Pinpoint the cell where the given text exists, returning its [X, Y] midpoint coordinate. 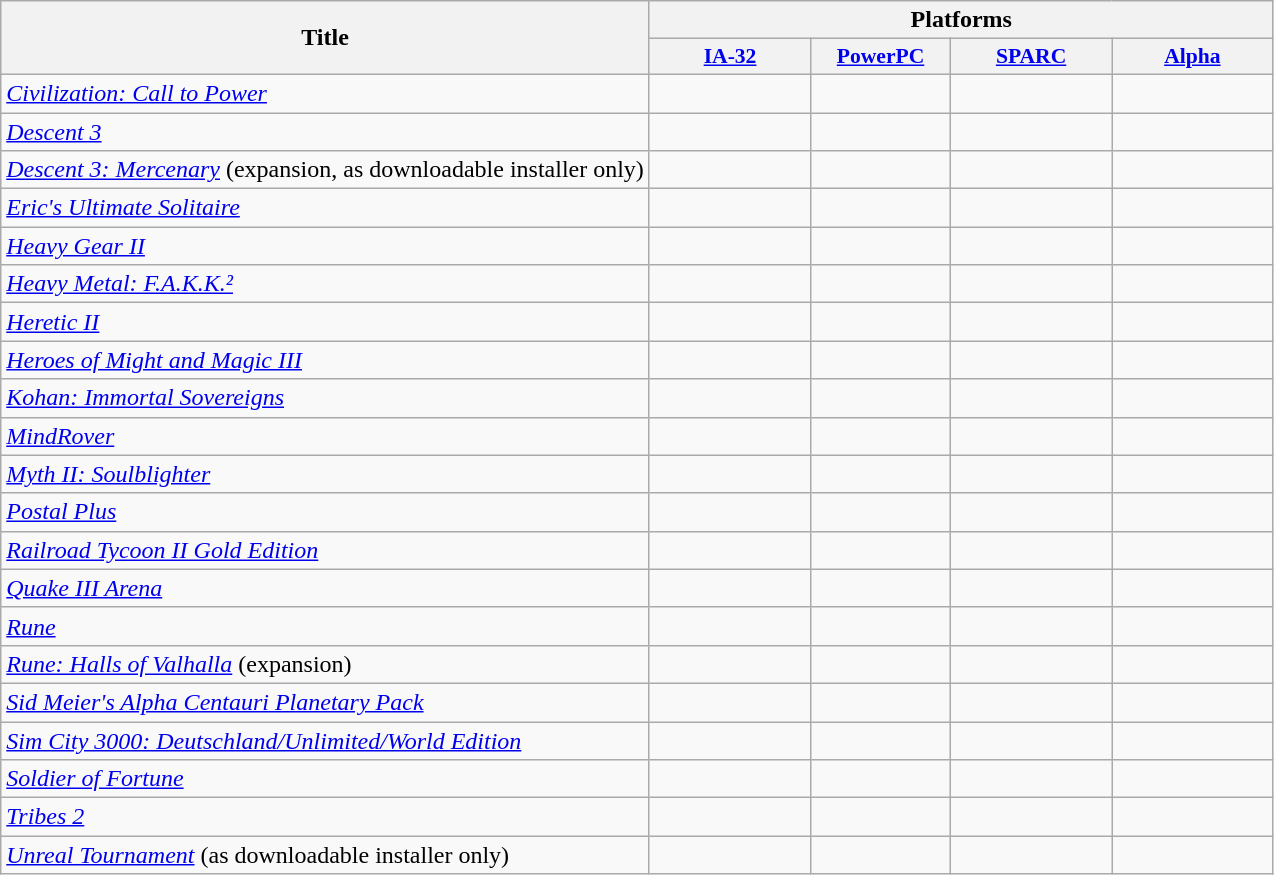
Descent 3 [326, 131]
Railroad Tycoon II Gold Edition [326, 550]
Unreal Tournament (as downloadable installer only) [326, 855]
Alpha [1192, 57]
Myth II: Soulblighter [326, 474]
Rune: Halls of Valhalla (expansion) [326, 664]
Title [326, 38]
Postal Plus [326, 512]
Heavy Metal: F.A.K.K.² [326, 284]
Kohan: Immortal Sovereigns [326, 398]
Sid Meier's Alpha Centauri Planetary Pack [326, 702]
Sim City 3000: Deutschland/Unlimited/World Edition [326, 741]
PowerPC [881, 57]
Heavy Gear II [326, 246]
Heretic II [326, 322]
IA-32 [730, 57]
Descent 3: Mercenary (expansion, as downloadable installer only) [326, 170]
Civilization: Call to Power [326, 93]
Eric's Ultimate Solitaire [326, 208]
MindRover [326, 436]
Heroes of Might and Magic III [326, 360]
Quake III Arena [326, 588]
Soldier of Fortune [326, 779]
Tribes 2 [326, 817]
SPARC [1030, 57]
Platforms [961, 20]
Rune [326, 626]
